Search for the cell housing the specified text and yield its (X, Y) center coordinate. 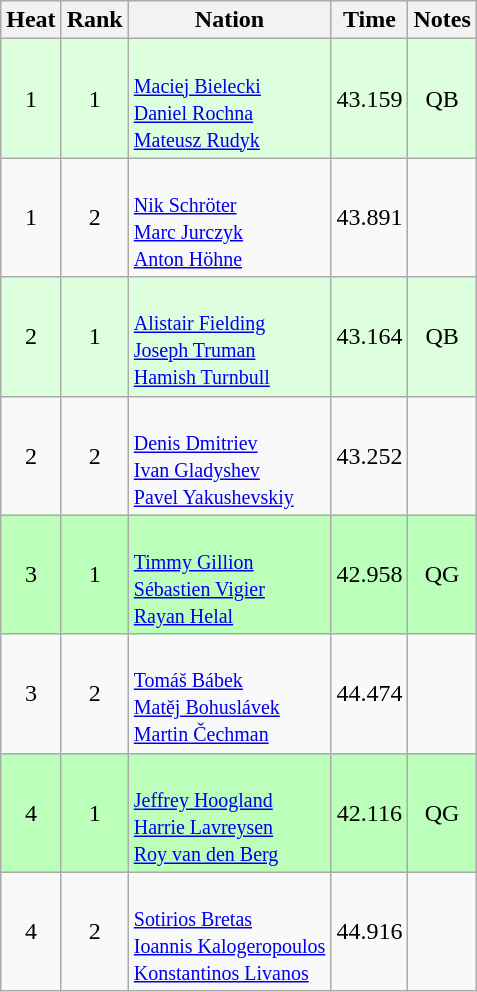
Maciej BieleckiDaniel RochnaMateusz Rudyk (230, 98)
Notes (442, 20)
Heat (31, 20)
42.116 (370, 812)
43.252 (370, 456)
Rank (94, 20)
Tomáš BábekMatěj BohuslávekMartin Čechman (230, 694)
43.159 (370, 98)
Alistair FieldingJoseph TrumanHamish Turnbull (230, 336)
43.891 (370, 218)
44.916 (370, 932)
Jeffrey HooglandHarrie LavreysenRoy van den Berg (230, 812)
Timmy GillionSébastien VigierRayan Helal (230, 574)
44.474 (370, 694)
42.958 (370, 574)
43.164 (370, 336)
Time (370, 20)
Sotirios BretasIoannis KalogeropoulosKonstantinos Livanos (230, 932)
Denis DmitrievIvan GladyshevPavel Yakushevskiy (230, 456)
Nik SchröterMarc JurczykAnton Höhne (230, 218)
Nation (230, 20)
